Determine the [X, Y] coordinate at the center of the cell enclosing the given text.  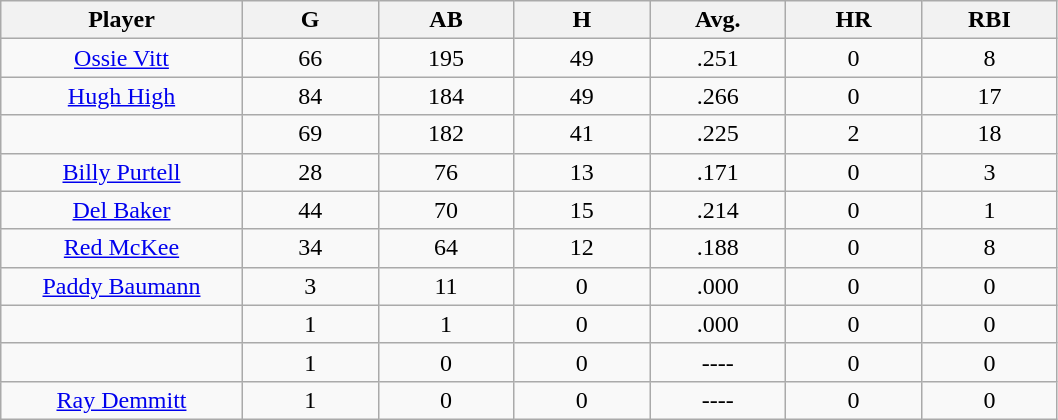
195 [446, 58]
G [310, 20]
Hugh High [122, 96]
AB [446, 20]
Del Baker [122, 210]
70 [446, 210]
11 [446, 286]
HR [854, 20]
34 [310, 248]
.251 [718, 58]
Ray Demmitt [122, 400]
Red McKee [122, 248]
66 [310, 58]
64 [446, 248]
69 [310, 134]
15 [582, 210]
44 [310, 210]
84 [310, 96]
13 [582, 172]
Billy Purtell [122, 172]
.266 [718, 96]
.225 [718, 134]
.171 [718, 172]
Ossie Vitt [122, 58]
.214 [718, 210]
2 [854, 134]
28 [310, 172]
17 [989, 96]
Player [122, 20]
12 [582, 248]
18 [989, 134]
Paddy Baumann [122, 286]
184 [446, 96]
Avg. [718, 20]
41 [582, 134]
.188 [718, 248]
H [582, 20]
76 [446, 172]
RBI [989, 20]
182 [446, 134]
